Return (X, Y) of the center of cell containing provided text 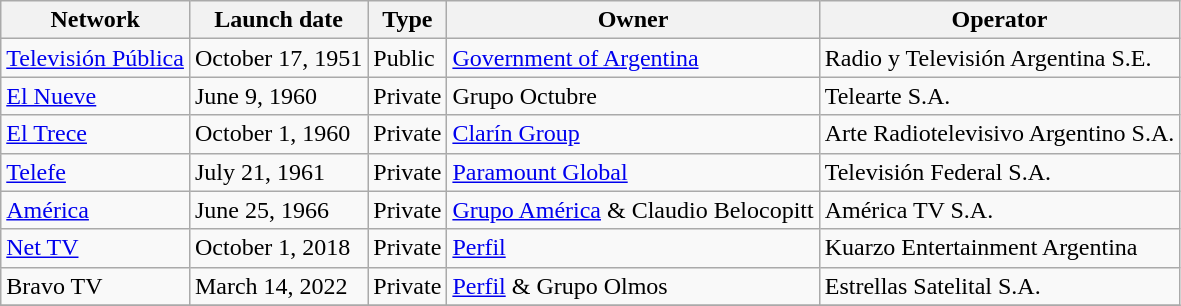
Kuarzo Entertainment Argentina (1000, 248)
Grupo Octubre (633, 96)
Televisión Pública (96, 58)
Launch date (278, 20)
Radio y Televisión Argentina S.E. (1000, 58)
March 14, 2022 (278, 286)
October 1, 1960 (278, 134)
Clarín Group (633, 134)
Network (96, 20)
Operator (1000, 20)
June 9, 1960 (278, 96)
Government of Argentina (633, 58)
Telearte S.A. (1000, 96)
Net TV (96, 248)
Perfil (633, 248)
Grupo América & Claudio Belocopitt (633, 210)
Telefe (96, 172)
July 21, 1961 (278, 172)
Type (408, 20)
Televisión Federal S.A. (1000, 172)
América (96, 210)
Owner (633, 20)
October 17, 1951 (278, 58)
El Nueve (96, 96)
América TV S.A. (1000, 210)
October 1, 2018 (278, 248)
Arte Radiotelevisivo Argentino S.A. (1000, 134)
Bravo TV (96, 286)
June 25, 1966 (278, 210)
El Trece (96, 134)
Perfil & Grupo Olmos (633, 286)
Public (408, 58)
Paramount Global (633, 172)
Estrellas Satelital S.A. (1000, 286)
